Find where the given text appears and provide that cell's center as [x, y] coordinate. 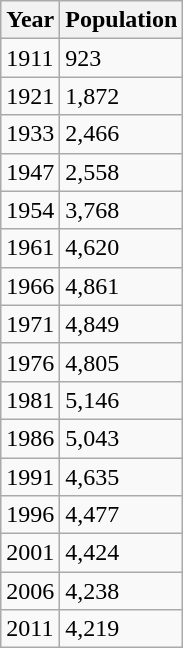
1921 [30, 96]
5,146 [122, 400]
Population [122, 20]
3,768 [122, 210]
4,805 [122, 362]
1947 [30, 172]
5,043 [122, 438]
1911 [30, 58]
4,238 [122, 591]
2011 [30, 629]
2,466 [122, 134]
1,872 [122, 96]
1991 [30, 477]
4,219 [122, 629]
1971 [30, 324]
1996 [30, 515]
4,849 [122, 324]
4,620 [122, 248]
1961 [30, 248]
4,424 [122, 553]
Year [30, 20]
2006 [30, 591]
923 [122, 58]
1981 [30, 400]
1976 [30, 362]
1933 [30, 134]
2,558 [122, 172]
2001 [30, 553]
1966 [30, 286]
1954 [30, 210]
4,635 [122, 477]
4,477 [122, 515]
1986 [30, 438]
4,861 [122, 286]
